Return [X, Y] of the center of cell containing provided text 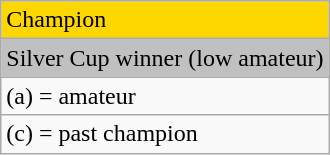
(c) = past champion [165, 134]
Silver Cup winner (low amateur) [165, 58]
Champion [165, 20]
(a) = amateur [165, 96]
